Provide the (x, y) coordinate of the cell's center where the given text is located.  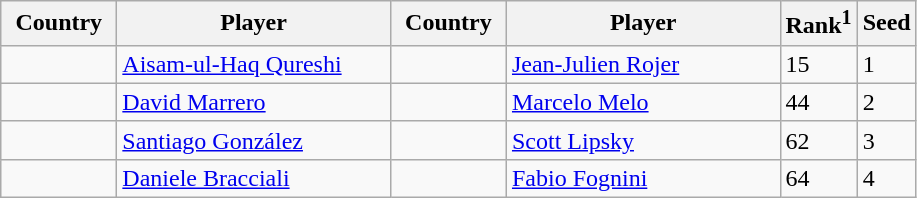
Fabio Fognini (643, 178)
Seed (886, 24)
Marcelo Melo (643, 102)
15 (818, 64)
Scott Lipsky (643, 140)
Daniele Bracciali (254, 178)
Santiago González (254, 140)
2 (886, 102)
3 (886, 140)
Rank1 (818, 24)
Aisam-ul-Haq Qureshi (254, 64)
64 (818, 178)
44 (818, 102)
Jean-Julien Rojer (643, 64)
4 (886, 178)
1 (886, 64)
62 (818, 140)
David Marrero (254, 102)
